For the text-containing cell, return its midpoint in (X, Y) coordinate format. 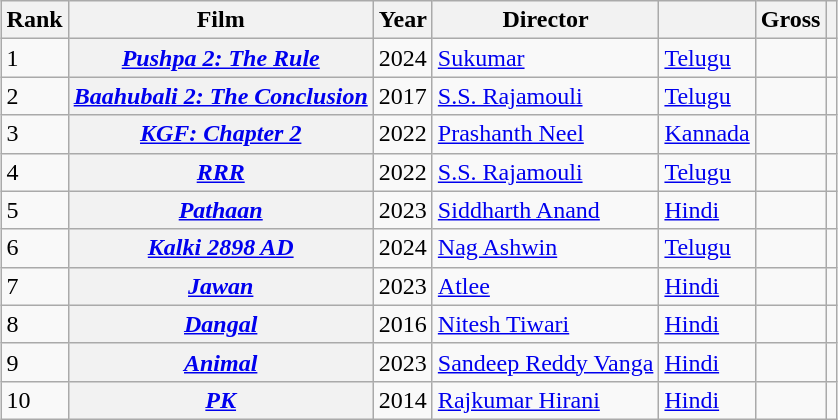
2014 (402, 400)
Rank (34, 20)
2 (34, 96)
Siddharth Anand (546, 210)
Jawan (220, 286)
5 (34, 210)
Year (402, 20)
Sukumar (546, 58)
9 (34, 362)
Sandeep Reddy Vanga (546, 362)
Rajkumar Hirani (546, 400)
8 (34, 324)
Prashanth Neel (546, 134)
10 (34, 400)
6 (34, 248)
Animal (220, 362)
Pathaan (220, 210)
1 (34, 58)
Baahubali 2: The Conclusion (220, 96)
2016 (402, 324)
KGF: Chapter 2 (220, 134)
Director (546, 20)
Nitesh Tiwari (546, 324)
Gross (790, 20)
Atlee (546, 286)
RRR (220, 172)
Nag Ashwin (546, 248)
Pushpa 2: The Rule (220, 58)
PK (220, 400)
2017 (402, 96)
4 (34, 172)
Film (220, 20)
Kannada (707, 134)
Kalki 2898 AD (220, 248)
Dangal (220, 324)
3 (34, 134)
7 (34, 286)
